For the text-containing cell, return its midpoint in (X, Y) coordinate format. 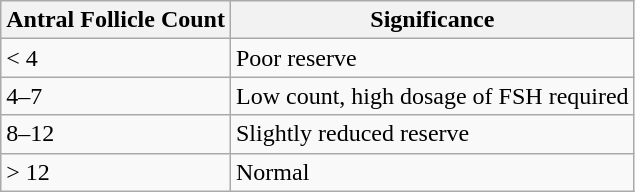
4–7 (116, 96)
Antral Follicle Count (116, 20)
Poor reserve (432, 58)
Normal (432, 172)
< 4 (116, 58)
> 12 (116, 172)
Slightly reduced reserve (432, 134)
Low count, high dosage of FSH required (432, 96)
8–12 (116, 134)
Significance (432, 20)
